Output the (X, Y) coordinate of the center of the cell containing the given text.  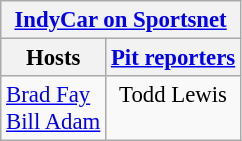
IndyCar on Sportsnet (121, 20)
Brad FayBill Adam (54, 108)
Todd Lewis (174, 108)
Pit reporters (174, 58)
Hosts (54, 58)
